Detect which cell encompasses the target text, then output its [x, y] center coordinate. 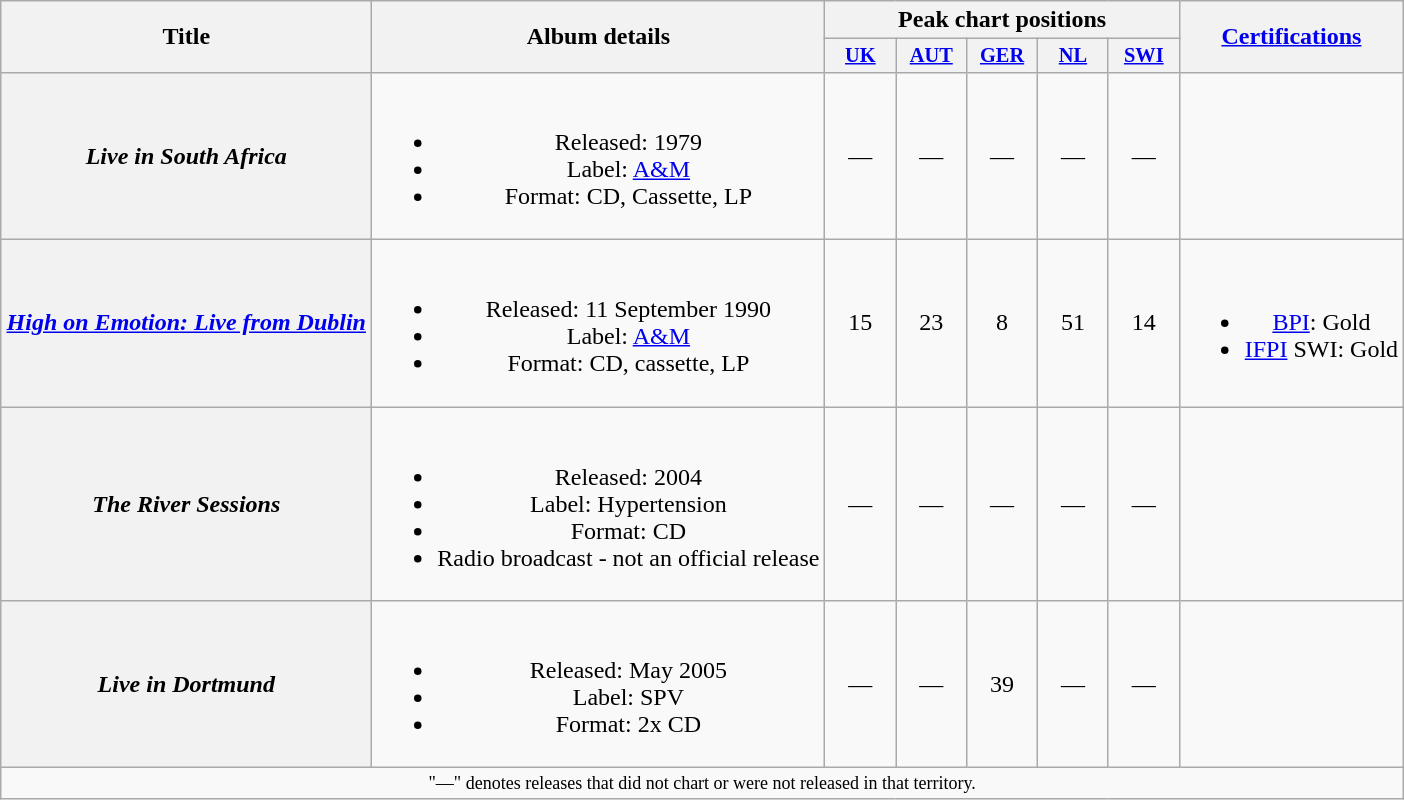
Live in Dortmund [186, 684]
Released: 1979Label: A&MFormat: CD, Cassette, LP [598, 156]
SWI [1144, 56]
Released: May 2005Label: SPVFormat: 2x CD [598, 684]
GER [1002, 56]
23 [932, 324]
AUT [932, 56]
Title [186, 37]
51 [1074, 324]
8 [1002, 324]
14 [1144, 324]
Live in South Africa [186, 156]
Certifications [1291, 37]
The River Sessions [186, 504]
Album details [598, 37]
BPI: GoldIFPI SWI: Gold [1291, 324]
UK [860, 56]
Released: 11 September 1990Label: A&MFormat: CD, cassette, LP [598, 324]
Peak chart positions [1002, 20]
Released: 2004Label: HypertensionFormat: CDRadio broadcast - not an official release [598, 504]
NL [1074, 56]
15 [860, 324]
39 [1002, 684]
"—" denotes releases that did not chart or were not released in that territory. [702, 784]
High on Emotion: Live from Dublin [186, 324]
